Return the (X, Y) coordinate for the center point of the cell that contains the specified text.  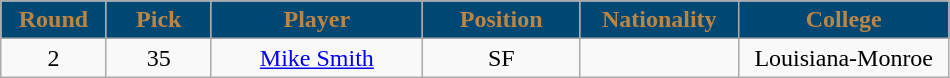
SF (501, 58)
Pick (158, 20)
College (844, 20)
Nationality (659, 20)
2 (54, 58)
Round (54, 20)
Position (501, 20)
35 (158, 58)
Player (316, 20)
Louisiana-Monroe (844, 58)
Mike Smith (316, 58)
